Return the [X, Y] coordinate for the center point of the cell that contains the specified text.  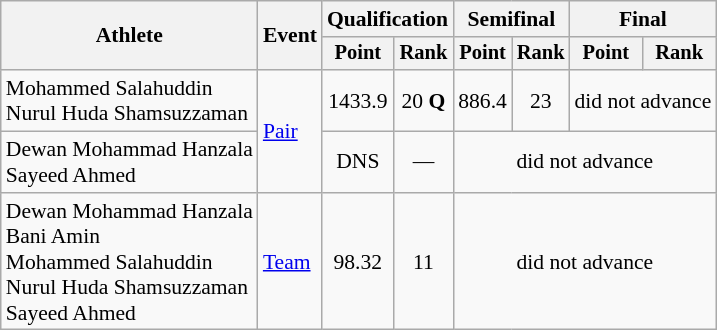
20 Q [424, 100]
Qualification [388, 19]
886.4 [482, 100]
Final [644, 19]
Pair [290, 131]
DNS [358, 162]
1433.9 [358, 100]
Event [290, 36]
Athlete [130, 36]
Mohammed SalahuddinNurul Huda Shamsuzzaman [130, 100]
23 [541, 100]
Dewan Mohammad HanzalaSayeed Ahmed [130, 162]
Semifinal [511, 19]
— [424, 162]
